Scan for the cell matching the given text and deliver its [X, Y] coordinate at center. 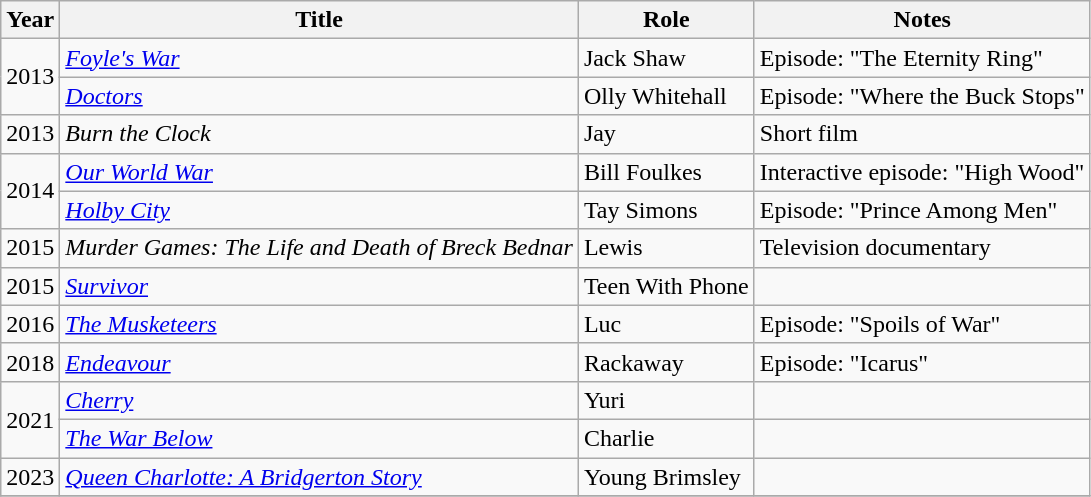
Queen Charlotte: A Bridgerton Story [320, 477]
Television documentary [922, 248]
Luc [666, 324]
Jack Shaw [666, 58]
Lewis [666, 248]
Olly Whitehall [666, 96]
Episode: "Where the Buck Stops" [922, 96]
Burn the Clock [320, 134]
Title [320, 20]
Survivor [320, 286]
Charlie [666, 438]
Episode: "Spoils of War" [922, 324]
Year [30, 20]
Interactive episode: "High Wood" [922, 172]
Episode: "Icarus" [922, 362]
Teen With Phone [666, 286]
Bill Foulkes [666, 172]
Murder Games: The Life and Death of Breck Bednar [320, 248]
Role [666, 20]
Jay [666, 134]
Tay Simons [666, 210]
Our World War [320, 172]
Rackaway [666, 362]
Cherry [320, 400]
Holby City [320, 210]
2021 [30, 419]
Foyle's War [320, 58]
2018 [30, 362]
Episode: "Prince Among Men" [922, 210]
Short film [922, 134]
Notes [922, 20]
The Musketeers [320, 324]
Episode: "The Eternity Ring" [922, 58]
Endeavour [320, 362]
Doctors [320, 96]
2023 [30, 477]
Young Brimsley [666, 477]
2014 [30, 191]
Yuri [666, 400]
2016 [30, 324]
The War Below [320, 438]
